For the text-containing cell, return its midpoint in [X, Y] coordinate format. 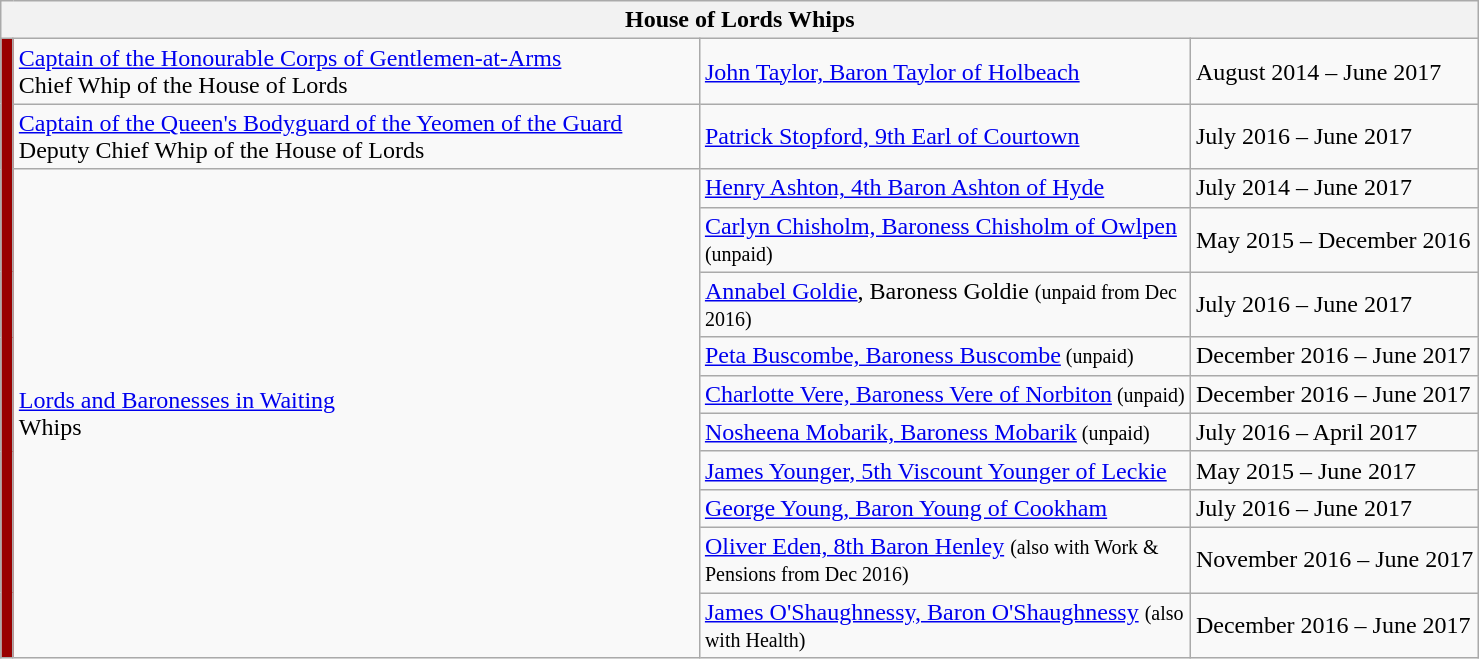
November 2016 – June 2017 [1334, 560]
Captain of the Queen's Bodyguard of the Yeomen of the Guard Deputy Chief Whip of the House of Lords [356, 136]
Carlyn Chisholm, Baroness Chisholm of Owlpen (unpaid) [944, 240]
House of Lords Whips [740, 20]
May 2015 – June 2017 [1334, 470]
John Taylor, Baron Taylor of Holbeach [944, 72]
Nosheena Mobarik, Baroness Mobarik (unpaid) [944, 432]
Peta Buscombe, Baroness Buscombe (unpaid) [944, 356]
Annabel Goldie, Baroness Goldie (unpaid from Dec 2016) [944, 304]
Lords and Baronesses in WaitingWhips [356, 414]
Charlotte Vere, Baroness Vere of Norbiton (unpaid) [944, 394]
George Young, Baron Young of Cookham [944, 508]
Oliver Eden, 8th Baron Henley (also with Work & Pensions from Dec 2016) [944, 560]
James Younger, 5th Viscount Younger of Leckie [944, 470]
May 2015 – December 2016 [1334, 240]
August 2014 – June 2017 [1334, 72]
James O'Shaughnessy, Baron O'Shaughnessy (also with Health) [944, 624]
July 2014 – June 2017 [1334, 188]
Captain of the Honourable Corps of Gentlemen-at-Arms Chief Whip of the House of Lords [356, 72]
July 2016 – April 2017 [1334, 432]
Patrick Stopford, 9th Earl of Courtown [944, 136]
Henry Ashton, 4th Baron Ashton of Hyde [944, 188]
